Output the [x, y] coordinate of the center of the cell containing the given text.  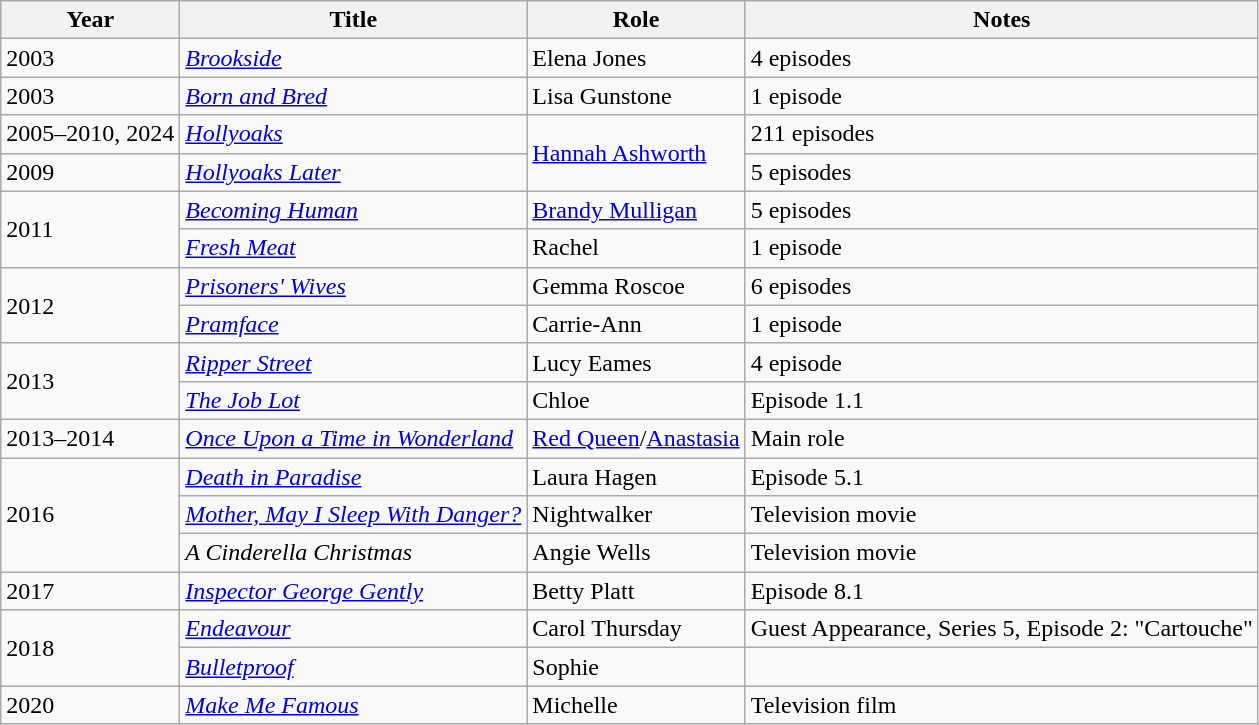
2012 [90, 305]
4 episodes [1002, 58]
Television film [1002, 705]
Ripper Street [354, 362]
2005–2010, 2024 [90, 134]
Make Me Famous [354, 705]
Mother, May I Sleep With Danger? [354, 515]
Laura Hagen [636, 477]
Chloe [636, 400]
A Cinderella Christmas [354, 553]
2018 [90, 648]
2017 [90, 591]
Brandy Mulligan [636, 210]
Death in Paradise [354, 477]
Endeavour [354, 629]
2016 [90, 515]
Inspector George Gently [354, 591]
Red Queen/Anastasia [636, 438]
Becoming Human [354, 210]
Rachel [636, 248]
Carrie-Ann [636, 324]
Once Upon a Time in Wonderland [354, 438]
2013 [90, 381]
Lisa Gunstone [636, 96]
The Job Lot [354, 400]
Angie Wells [636, 553]
Episode 5.1 [1002, 477]
6 episodes [1002, 286]
Title [354, 20]
2009 [90, 172]
Sophie [636, 667]
Bulletproof [354, 667]
Nightwalker [636, 515]
Prisoners' Wives [354, 286]
Episode 1.1 [1002, 400]
Notes [1002, 20]
Role [636, 20]
Betty Platt [636, 591]
Episode 8.1 [1002, 591]
4 episode [1002, 362]
211 episodes [1002, 134]
Michelle [636, 705]
2013–2014 [90, 438]
Carol Thursday [636, 629]
2011 [90, 229]
Fresh Meat [354, 248]
Lucy Eames [636, 362]
Born and Bred [354, 96]
Main role [1002, 438]
Pramface [354, 324]
Guest Appearance, Series 5, Episode 2: "Cartouche" [1002, 629]
Hollyoaks Later [354, 172]
Gemma Roscoe [636, 286]
Hannah Ashworth [636, 153]
Hollyoaks [354, 134]
Elena Jones [636, 58]
2020 [90, 705]
Year [90, 20]
Brookside [354, 58]
